Provide the [x, y] coordinate of the cell's center where the given text is located.  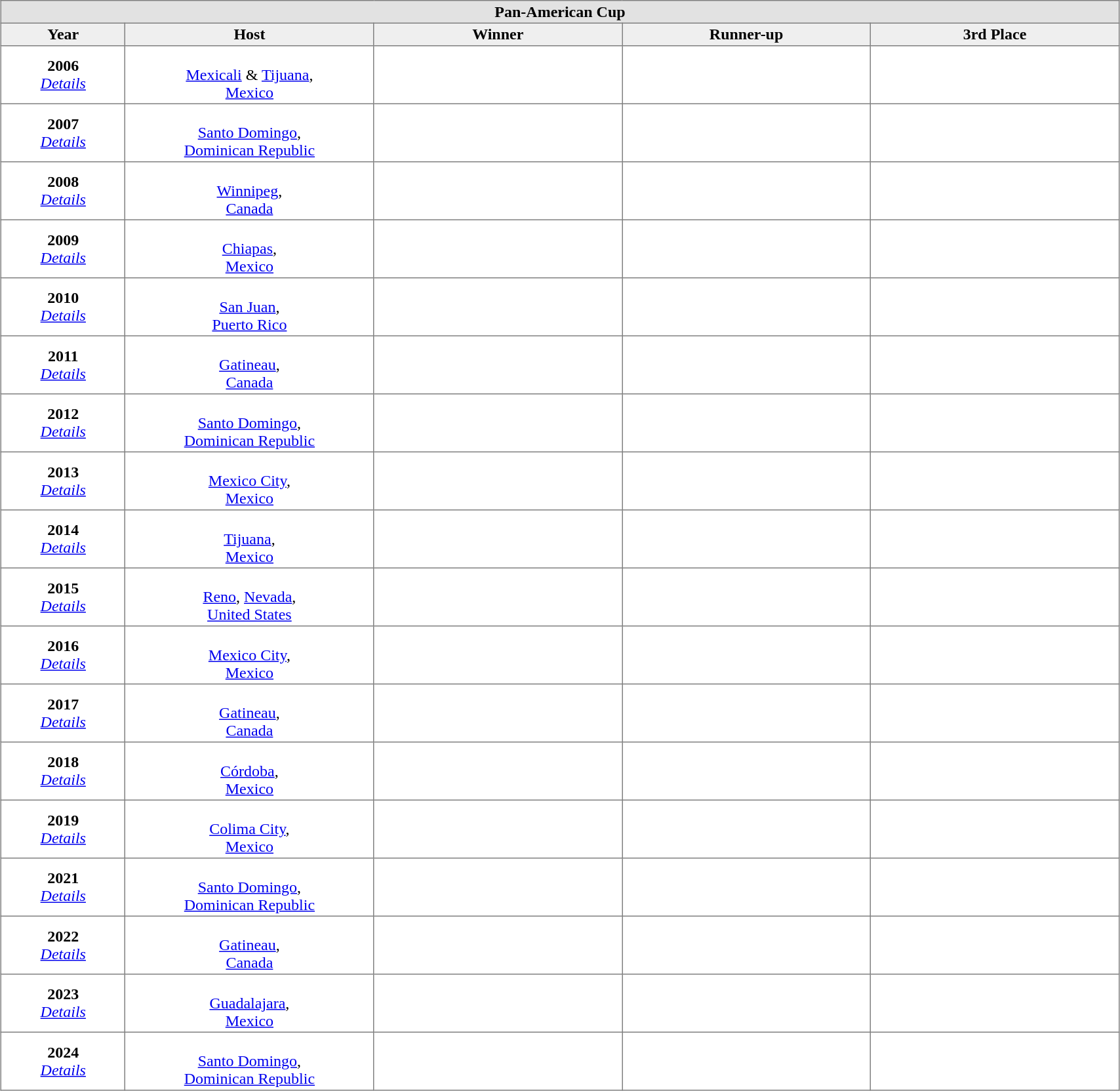
2016Details [63, 655]
Year [63, 34]
Mexicali & Tijuana, Mexico [249, 75]
Colima City, Mexico [249, 829]
Pan-American Cup [560, 12]
2010Details [63, 307]
2022Details [63, 945]
2019Details [63, 829]
2009Details [63, 248]
Reno, Nevada, United States [249, 597]
2012Details [63, 423]
2008Details [63, 191]
2023Details [63, 1003]
2006Details [63, 75]
2014Details [63, 539]
2018Details [63, 771]
Host [249, 34]
Tijuana, Mexico [249, 539]
2021Details [63, 887]
Winner [498, 34]
Runner-up [746, 34]
Winnipeg, Canada [249, 191]
Córdoba, Mexico [249, 771]
2015Details [63, 597]
3rd Place [995, 34]
2013Details [63, 481]
Guadalajara, Mexico [249, 1003]
San Juan, Puerto Rico [249, 307]
2024Details [63, 1061]
Chiapas, Mexico [249, 248]
2007Details [63, 132]
2017Details [63, 713]
2011Details [63, 365]
